Identify which cell holds the provided text, then report its (x, y) central coordinate. 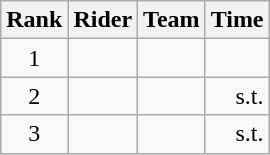
1 (34, 58)
Team (172, 20)
Rider (103, 20)
Rank (34, 20)
Time (237, 20)
3 (34, 134)
2 (34, 96)
